Scan for the cell matching the given text and deliver its (X, Y) coordinate at center. 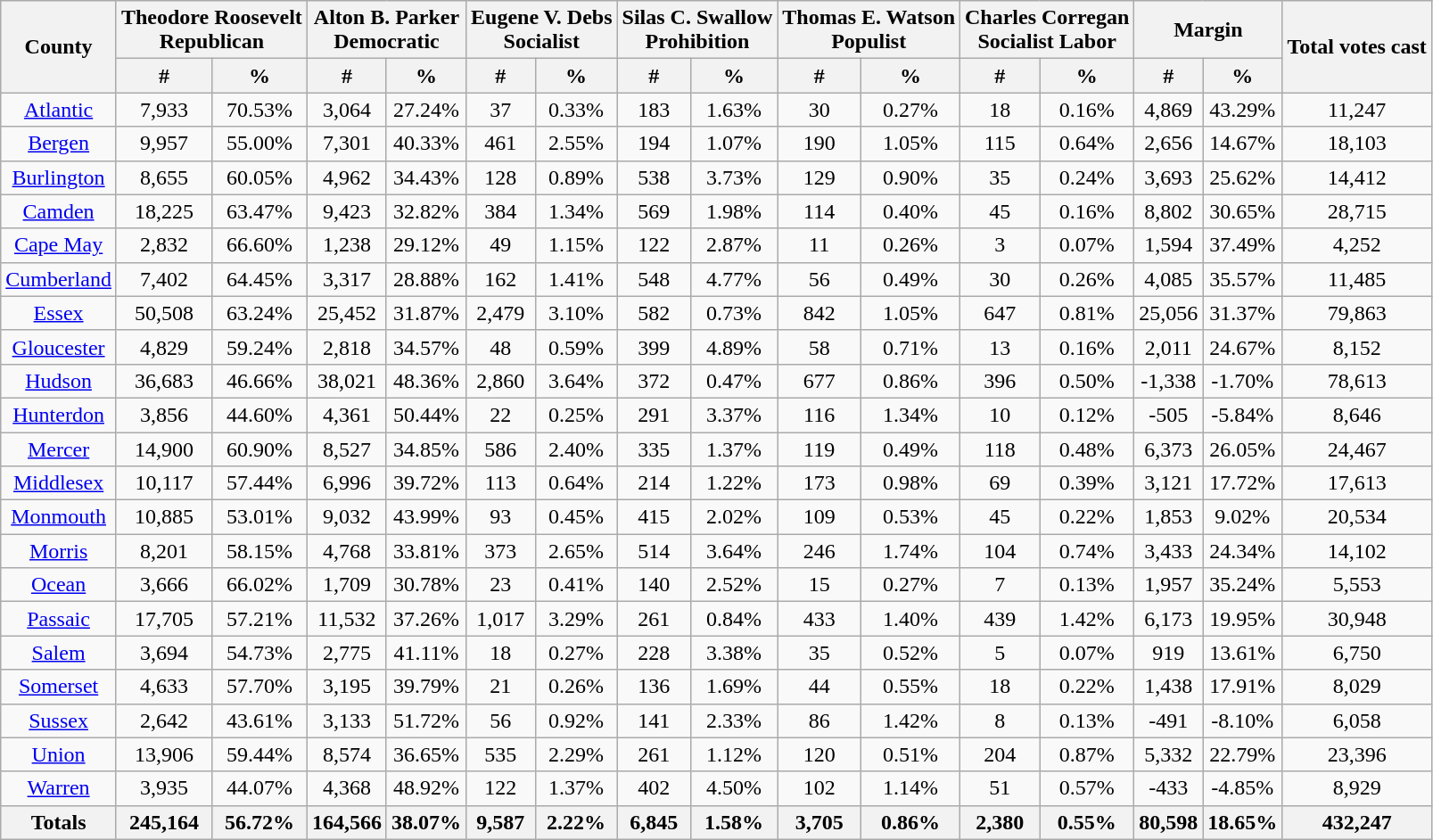
86 (819, 721)
59.24% (259, 347)
8 (1001, 721)
14,900 (164, 449)
36.65% (426, 754)
51 (1001, 788)
34.85% (426, 449)
246 (819, 551)
6,750 (1357, 653)
3,433 (1168, 551)
1.74% (911, 551)
49 (501, 245)
0.47% (733, 381)
24,467 (1357, 449)
Middlesex (59, 483)
County (59, 46)
18,103 (1357, 144)
2,656 (1168, 144)
183 (654, 110)
33.81% (426, 551)
48.92% (426, 788)
548 (654, 279)
2,860 (501, 381)
60.05% (259, 177)
3,317 (346, 279)
4,633 (164, 687)
399 (654, 347)
60.90% (259, 449)
3,195 (346, 687)
0.52% (911, 653)
-505 (1168, 415)
6,173 (1168, 619)
2.40% (576, 449)
514 (654, 551)
-5.84% (1243, 415)
18.65% (1243, 822)
0.12% (1087, 415)
115 (1001, 144)
34.43% (426, 177)
43.61% (259, 721)
2,832 (164, 245)
1.22% (733, 483)
119 (819, 449)
8,029 (1357, 687)
-8.10% (1243, 721)
46.66% (259, 381)
569 (654, 211)
57.44% (259, 483)
190 (819, 144)
461 (501, 144)
291 (654, 415)
8,574 (346, 754)
44.60% (259, 415)
37 (501, 110)
30.65% (1243, 211)
-1,338 (1168, 381)
2,818 (346, 347)
164,566 (346, 822)
2,642 (164, 721)
3,121 (1168, 483)
114 (819, 211)
538 (654, 177)
11,485 (1357, 279)
0.48% (1087, 449)
0.39% (1087, 483)
Camden (59, 211)
40.33% (426, 144)
Morris (59, 551)
3 (1001, 245)
2.33% (733, 721)
3,064 (346, 110)
-491 (1168, 721)
39.72% (426, 483)
Hunterdon (59, 415)
Eugene V. DebsSocialist (542, 30)
120 (819, 754)
162 (501, 279)
32.82% (426, 211)
4,368 (346, 788)
78,613 (1357, 381)
104 (1001, 551)
58 (819, 347)
3,856 (164, 415)
31.87% (426, 313)
10 (1001, 415)
2.02% (733, 517)
2.52% (733, 585)
57.21% (259, 619)
Union (59, 754)
1,594 (1168, 245)
8,152 (1357, 347)
3.10% (576, 313)
0.59% (576, 347)
141 (654, 721)
677 (819, 381)
63.24% (259, 313)
Theodore RooseveltRepublican (211, 30)
Monmouth (59, 517)
1,238 (346, 245)
17.72% (1243, 483)
4,962 (346, 177)
0.84% (733, 619)
2.22% (576, 822)
6,996 (346, 483)
Somerset (59, 687)
372 (654, 381)
13 (1001, 347)
79,863 (1357, 313)
0.45% (576, 517)
Sussex (59, 721)
17,705 (164, 619)
54.73% (259, 653)
6,373 (1168, 449)
433 (819, 619)
102 (819, 788)
44.07% (259, 788)
6,845 (654, 822)
8,655 (164, 177)
0.89% (576, 177)
402 (654, 788)
373 (501, 551)
1,017 (501, 619)
29.12% (426, 245)
28.88% (426, 279)
15 (819, 585)
3,705 (819, 822)
51.72% (426, 721)
7,933 (164, 110)
0.92% (576, 721)
11 (819, 245)
28,715 (1357, 211)
0.90% (911, 177)
Gloucester (59, 347)
2.65% (576, 551)
11,532 (346, 619)
118 (1001, 449)
8,929 (1357, 788)
2.29% (576, 754)
48.36% (426, 381)
4.89% (733, 347)
25.62% (1243, 177)
Thomas E. WatsonPopulist (869, 30)
173 (819, 483)
0.50% (1087, 381)
35.57% (1243, 279)
10,117 (164, 483)
24.34% (1243, 551)
4.77% (733, 279)
38.07% (426, 822)
38,021 (346, 381)
66.60% (259, 245)
5,553 (1357, 585)
27.24% (426, 110)
80,598 (1168, 822)
8,201 (164, 551)
25,452 (346, 313)
4,361 (346, 415)
Bergen (59, 144)
18,225 (164, 211)
109 (819, 517)
63.47% (259, 211)
1.14% (911, 788)
-1.70% (1243, 381)
14,102 (1357, 551)
194 (654, 144)
25,056 (1168, 313)
140 (654, 585)
8,646 (1357, 415)
36,683 (164, 381)
8,802 (1168, 211)
4.50% (733, 788)
2,011 (1168, 347)
2.55% (576, 144)
22 (501, 415)
214 (654, 483)
50,508 (164, 313)
69 (1001, 483)
7,301 (346, 144)
43.29% (1243, 110)
Margin (1208, 30)
6,058 (1357, 721)
39.79% (426, 687)
Totals (59, 822)
582 (654, 313)
Salem (59, 653)
Mercer (59, 449)
3.37% (733, 415)
432,247 (1357, 822)
4,829 (164, 347)
48 (501, 347)
-433 (1168, 788)
129 (819, 177)
0.87% (1087, 754)
1,853 (1168, 517)
19.95% (1243, 619)
1.41% (576, 279)
0.41% (576, 585)
57.70% (259, 687)
43.99% (426, 517)
21 (501, 687)
55.00% (259, 144)
17.91% (1243, 687)
0.24% (1087, 177)
64.45% (259, 279)
37.26% (426, 619)
245,164 (164, 822)
56.72% (259, 822)
9,587 (501, 822)
3,935 (164, 788)
53.01% (259, 517)
10,885 (164, 517)
2.87% (733, 245)
1,438 (1168, 687)
2,775 (346, 653)
Cumberland (59, 279)
4,768 (346, 551)
0.73% (733, 313)
59.44% (259, 754)
-4.85% (1243, 788)
34.57% (426, 347)
7 (1001, 585)
14.67% (1243, 144)
3,693 (1168, 177)
50.44% (426, 415)
23 (501, 585)
Total votes cast (1357, 46)
5 (1001, 653)
35.24% (1243, 585)
3.38% (733, 653)
41.11% (426, 653)
Hudson (59, 381)
0.98% (911, 483)
23,396 (1357, 754)
Ocean (59, 585)
2,380 (1001, 822)
22.79% (1243, 754)
116 (819, 415)
1.15% (576, 245)
Alton B. ParkerDemocratic (386, 30)
9.02% (1243, 517)
Atlantic (59, 110)
4,252 (1357, 245)
1.40% (911, 619)
228 (654, 653)
0.51% (911, 754)
1.63% (733, 110)
Essex (59, 313)
Passaic (59, 619)
335 (654, 449)
647 (1001, 313)
7,402 (164, 279)
0.81% (1087, 313)
0.57% (1087, 788)
9,423 (346, 211)
0.53% (911, 517)
13,906 (164, 754)
136 (654, 687)
4,869 (1168, 110)
8,527 (346, 449)
2,479 (501, 313)
3.73% (733, 177)
5,332 (1168, 754)
1.69% (733, 687)
396 (1001, 381)
4,085 (1168, 279)
0.71% (911, 347)
Silas C. SwallowProhibition (697, 30)
0.74% (1087, 551)
44 (819, 687)
26.05% (1243, 449)
0.25% (576, 415)
1.12% (733, 754)
20,534 (1357, 517)
Burlington (59, 177)
14,412 (1357, 177)
1,709 (346, 585)
842 (819, 313)
31.37% (1243, 313)
3,666 (164, 585)
37.49% (1243, 245)
204 (1001, 754)
113 (501, 483)
3,694 (164, 653)
384 (501, 211)
70.53% (259, 110)
1.58% (733, 822)
58.15% (259, 551)
0.33% (576, 110)
128 (501, 177)
1.07% (733, 144)
3.29% (576, 619)
13.61% (1243, 653)
439 (1001, 619)
93 (501, 517)
919 (1168, 653)
1,957 (1168, 585)
535 (501, 754)
3,133 (346, 721)
415 (654, 517)
0.40% (911, 211)
1.98% (733, 211)
Cape May (59, 245)
30,948 (1357, 619)
24.67% (1243, 347)
586 (501, 449)
9,032 (346, 517)
Charles CorreganSocialist Labor (1047, 30)
9,957 (164, 144)
17,613 (1357, 483)
11,247 (1357, 110)
66.02% (259, 585)
30.78% (426, 585)
Warren (59, 788)
